For the text-containing cell, return its midpoint in [x, y] coordinate format. 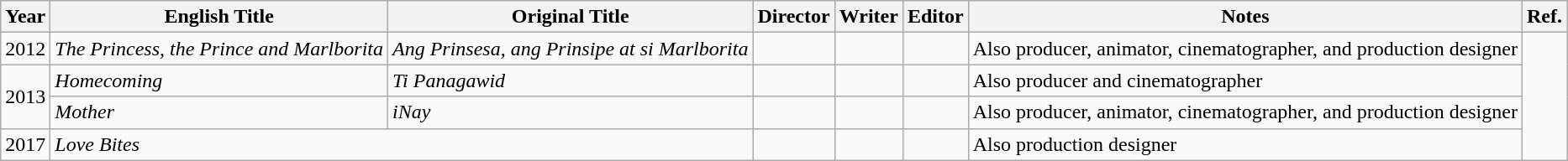
Also production designer [1245, 144]
Homecoming [219, 80]
Love Bites [402, 144]
2013 [25, 96]
2012 [25, 49]
Year [25, 17]
English Title [219, 17]
iNay [571, 112]
Director [793, 17]
Notes [1245, 17]
Editor [935, 17]
Mother [219, 112]
Writer [869, 17]
Original Title [571, 17]
Ang Prinsesa, ang Prinsipe at si Marlborita [571, 49]
Ref. [1544, 17]
Ti Panagawid [571, 80]
2017 [25, 144]
The Princess, the Prince and Marlborita [219, 49]
Also producer and cinematographer [1245, 80]
